Identify which cell holds the provided text, then report its [X, Y] central coordinate. 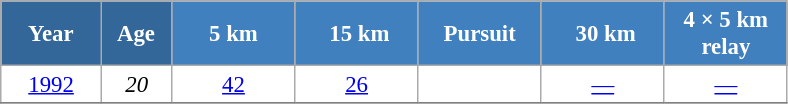
4 × 5 km relay [726, 34]
Age [136, 34]
1992 [52, 85]
15 km [356, 34]
Year [52, 34]
26 [356, 85]
30 km [602, 34]
5 km [234, 34]
20 [136, 85]
Pursuit [480, 34]
42 [234, 85]
